Return the [X, Y] coordinate for the center point of the cell that contains the specified text.  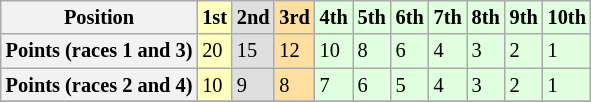
Position [100, 17]
Points (races 2 and 4) [100, 85]
5 [410, 85]
6th [410, 17]
8th [486, 17]
1st [214, 17]
7th [448, 17]
3rd [294, 17]
20 [214, 51]
9 [254, 85]
Points (races 1 and 3) [100, 51]
2nd [254, 17]
7 [334, 85]
9th [524, 17]
5th [372, 17]
12 [294, 51]
10th [567, 17]
4th [334, 17]
15 [254, 51]
